Return the (x, y) coordinate for the center point of the cell that contains the specified text.  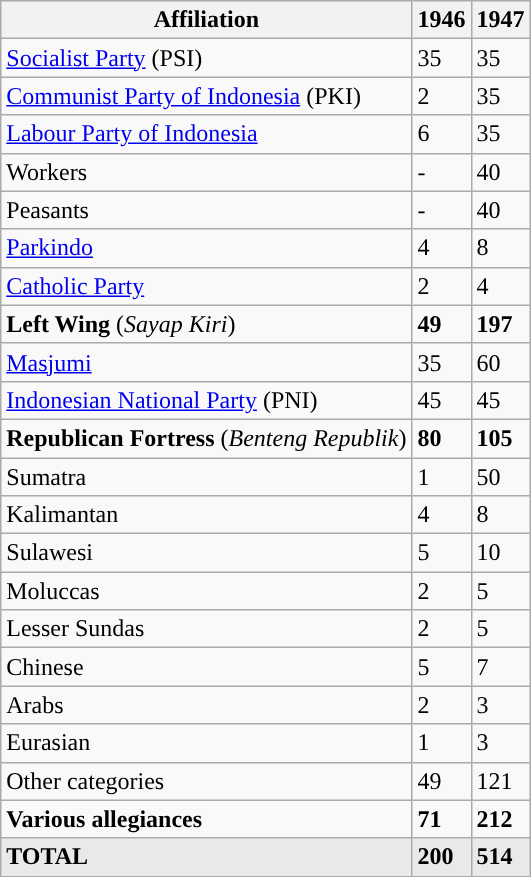
Republican Fortress (Benteng Republik) (206, 438)
Chinese (206, 667)
514 (500, 857)
Labour Party of Indonesia (206, 134)
197 (500, 324)
71 (442, 819)
Parkindo (206, 248)
TOTAL (206, 857)
Sumatra (206, 477)
1947 (500, 20)
7 (500, 667)
Moluccas (206, 591)
Workers (206, 172)
6 (442, 134)
Other categories (206, 781)
Catholic Party (206, 286)
Arabs (206, 705)
60 (500, 362)
Eurasian (206, 743)
Affiliation (206, 20)
Socialist Party (PSI) (206, 58)
80 (442, 438)
Lesser Sundas (206, 629)
200 (442, 857)
Sulawesi (206, 553)
Left Wing (Sayap Kiri) (206, 324)
105 (500, 438)
1946 (442, 20)
10 (500, 553)
Peasants (206, 210)
Kalimantan (206, 515)
Masjumi (206, 362)
Indonesian National Party (PNI) (206, 400)
50 (500, 477)
Communist Party of Indonesia (PKI) (206, 96)
121 (500, 781)
212 (500, 819)
Various allegiances (206, 819)
